Scan for the cell matching the given text and deliver its (X, Y) coordinate at center. 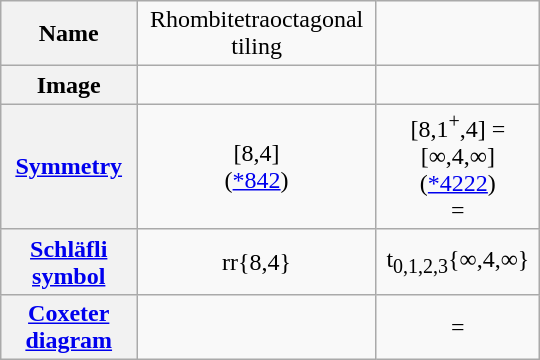
[8,1+,4] = [∞,4,∞](*4222) = (458, 167)
t0,1,2,3{∞,4,∞} (458, 262)
rr{8,4} (257, 262)
Name (69, 34)
[8,4](*842) (257, 167)
Coxeter diagram (69, 326)
Rhombitetraoctagonal tiling (257, 34)
Symmetry (69, 167)
Image (69, 85)
Schläfli symbol (69, 262)
= (458, 326)
